Provide the [x, y] coordinate of the cell's center where the given text is located.  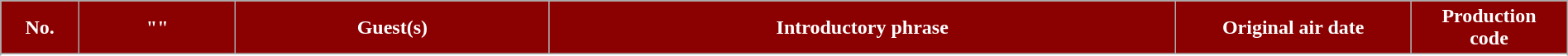
Introductory phrase [863, 28]
No. [40, 28]
Guest(s) [392, 28]
Production code [1489, 28]
"" [157, 28]
Original air date [1293, 28]
